Locate the cell with the specified text and output its [X, Y] center coordinate. 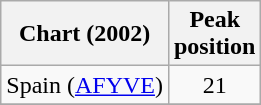
Spain (AFYVE) [85, 85]
Peakposition [214, 34]
21 [214, 85]
Chart (2002) [85, 34]
